Capture the cell that displays the provided text and extract its [X, Y] central coordinate. 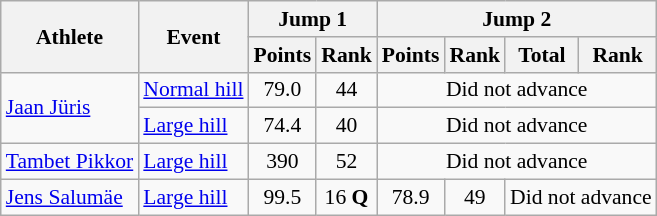
Tambet Pikkor [70, 162]
Jaan Jüris [70, 108]
Athlete [70, 36]
Total [542, 55]
44 [346, 90]
79.0 [283, 90]
74.4 [283, 126]
16 Q [346, 197]
40 [346, 126]
49 [474, 197]
Normal hill [193, 90]
390 [283, 162]
Event [193, 36]
Jens Salumäe [70, 197]
Jump 1 [313, 19]
99.5 [283, 197]
78.9 [411, 197]
52 [346, 162]
Jump 2 [517, 19]
